From the cell containing the given text, extract its center point as (x, y) coordinate. 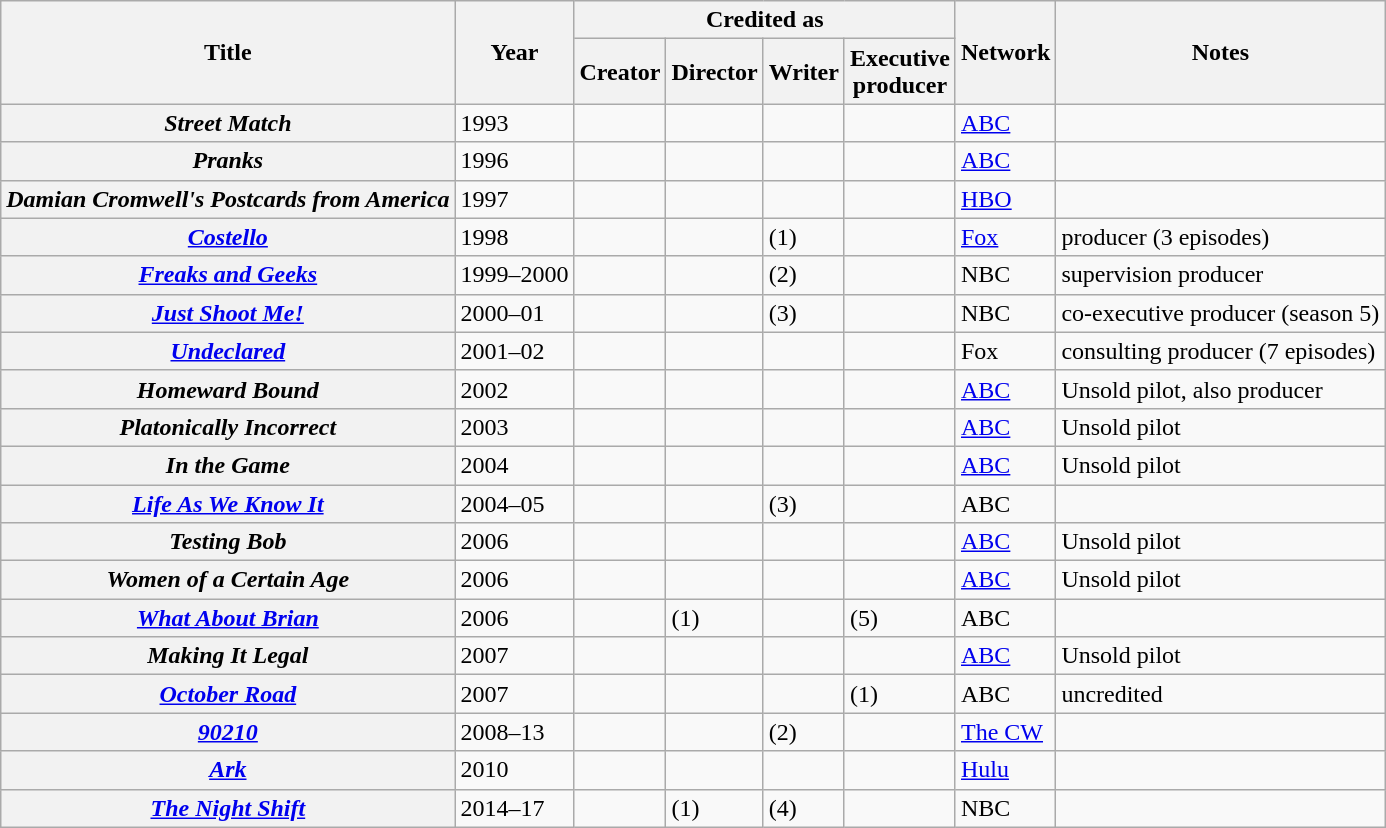
Executiveproducer (900, 72)
2004–05 (514, 503)
consulting producer (7 episodes) (1220, 351)
Platonically Incorrect (228, 427)
Writer (804, 72)
2002 (514, 389)
Life As We Know It (228, 503)
Ark (228, 770)
producer (3 episodes) (1220, 237)
2014–17 (514, 808)
The Night Shift (228, 808)
Making It Legal (228, 656)
Pranks (228, 161)
1999–2000 (514, 275)
1996 (514, 161)
Just Shoot Me! (228, 313)
Credited as (764, 20)
Title (228, 52)
Unsold pilot, also producer (1220, 389)
(4) (804, 808)
2003 (514, 427)
What About Brian (228, 618)
1998 (514, 237)
2008–13 (514, 732)
Creator (620, 72)
90210 (228, 732)
Women of a Certain Age (228, 580)
Undeclared (228, 351)
supervision producer (1220, 275)
uncredited (1220, 694)
2004 (514, 465)
Hulu (1005, 770)
Street Match (228, 123)
co-executive producer (season 5) (1220, 313)
Homeward Bound (228, 389)
1997 (514, 199)
1993 (514, 123)
2000–01 (514, 313)
October Road (228, 694)
2010 (514, 770)
Network (1005, 52)
Notes (1220, 52)
2001–02 (514, 351)
HBO (1005, 199)
Freaks and Geeks (228, 275)
Costello (228, 237)
The CW (1005, 732)
Damian Cromwell's Postcards from America (228, 199)
Testing Bob (228, 542)
Director (714, 72)
Year (514, 52)
(5) (900, 618)
In the Game (228, 465)
